Pinpoint the cell where the given text exists, returning its (X, Y) midpoint coordinate. 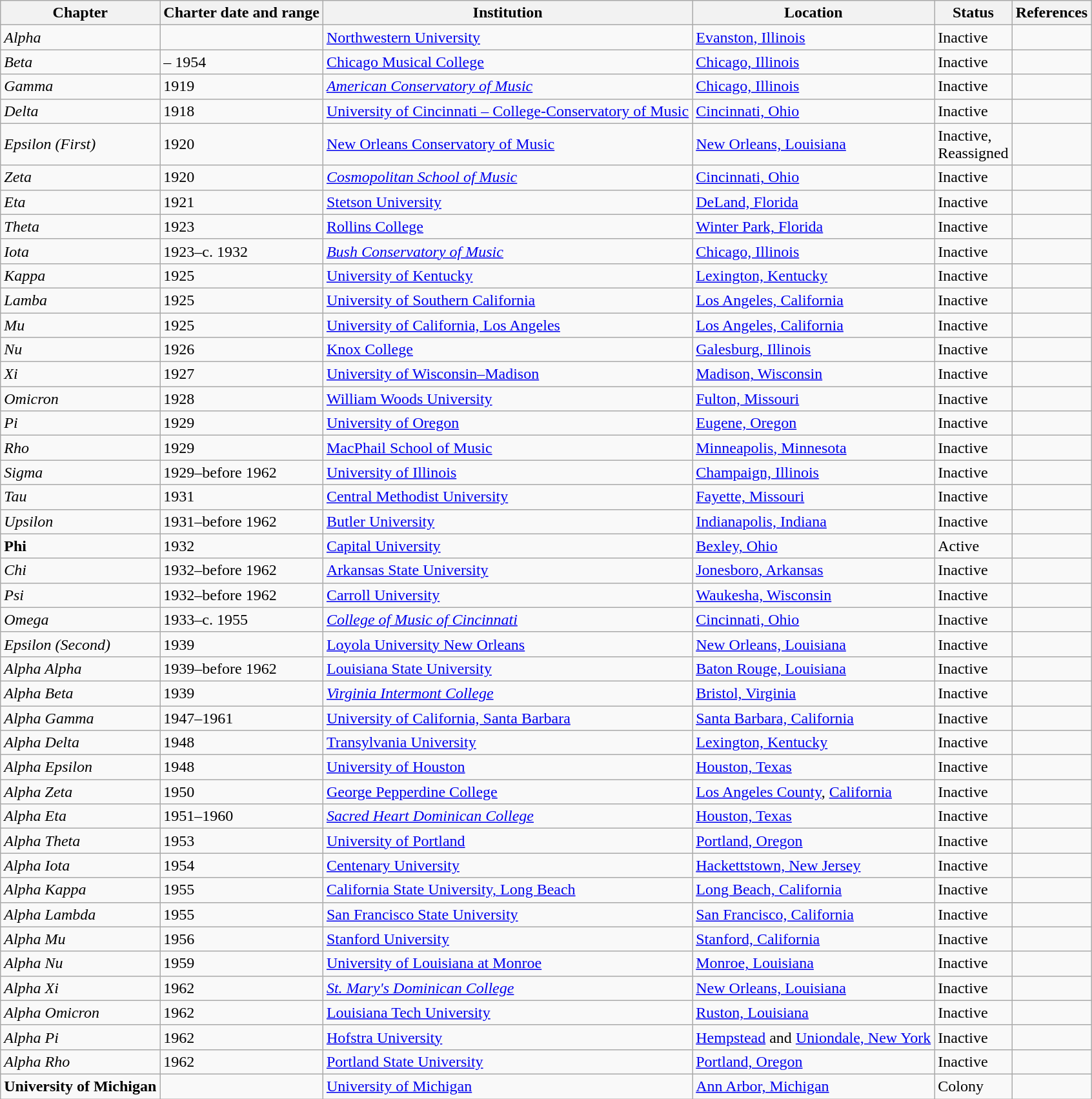
Chicago Musical College (507, 62)
Alpha Gamma (80, 718)
University of Wisconsin–Madison (507, 374)
Bexley, Ohio (813, 546)
1933–c. 1955 (241, 620)
Monroe, Louisiana (813, 963)
Cosmopolitan School of Music (507, 177)
DeLand, Florida (813, 202)
Omicron (80, 399)
Alpha Xi (80, 988)
Sacred Heart Dominican College (507, 816)
Centenary University (507, 865)
Eugene, Oregon (813, 423)
Sigma (80, 472)
1928 (241, 399)
Arkansas State University (507, 570)
1929–before 1962 (241, 472)
New Orleans Conservatory of Music (507, 145)
Status (973, 13)
Alpha Mu (80, 939)
Baton Rouge, Louisiana (813, 669)
University of Louisiana at Monroe (507, 963)
Alpha Beta (80, 693)
References (1052, 13)
Mu (80, 325)
Alpha Kappa (80, 890)
American Conservatory of Music (507, 86)
Charter date and range (241, 13)
Institution (507, 13)
George Pepperdine College (507, 792)
Zeta (80, 177)
Alpha (80, 37)
Alpha Eta (80, 816)
1931 (241, 497)
Champaign, Illinois (813, 472)
1956 (241, 939)
Alpha Nu (80, 963)
University of Illinois (507, 472)
1927 (241, 374)
– 1954 (241, 62)
Hempstead and Uniondale, New York (813, 1037)
Xi (80, 374)
Stanford, California (813, 939)
Transylvania University (507, 743)
University of Portland (507, 841)
Theta (80, 227)
Alpha Zeta (80, 792)
1923 (241, 227)
Stanford University (507, 939)
MacPhail School of Music (507, 448)
1931–before 1962 (241, 521)
Alpha Rho (80, 1062)
Eta (80, 202)
Ruston, Louisiana (813, 1013)
California State University, Long Beach (507, 890)
Alpha Epsilon (80, 767)
College of Music of Cincinnati (507, 620)
1932 (241, 546)
1947–1961 (241, 718)
San Francisco State University (507, 914)
Tau (80, 497)
Loyola University New Orleans (507, 644)
1923–c. 1932 (241, 251)
Minneapolis, Minnesota (813, 448)
Omega (80, 620)
1921 (241, 202)
Alpha Pi (80, 1037)
Lamba (80, 300)
Psi (80, 595)
Rho (80, 448)
Epsilon (First) (80, 145)
Hofstra University (507, 1037)
Alpha Alpha (80, 669)
Kappa (80, 276)
Waukesha, Wisconsin (813, 595)
Iota (80, 251)
San Francisco, California (813, 914)
Stetson University (507, 202)
Bristol, Virginia (813, 693)
Gamma (80, 86)
Upsilon (80, 521)
Los Angeles County, California (813, 792)
1939–before 1962 (241, 669)
Nu (80, 350)
1954 (241, 865)
Alpha Delta (80, 743)
1919 (241, 86)
1918 (241, 111)
William Woods University (507, 399)
Inactive,Reassigned (973, 145)
Virginia Intermont College (507, 693)
Capital University (507, 546)
Phi (80, 546)
University of Cincinnati – College-Conservatory of Music (507, 111)
Evanston, Illinois (813, 37)
Pi (80, 423)
Santa Barbara, California (813, 718)
Ann Arbor, Michigan (813, 1086)
Alpha Theta (80, 841)
Galesburg, Illinois (813, 350)
Winter Park, Florida (813, 227)
Chapter (80, 13)
Chi (80, 570)
1951–1960 (241, 816)
Location (813, 13)
Delta (80, 111)
1950 (241, 792)
University of Southern California (507, 300)
Alpha Iota (80, 865)
Alpha Lambda (80, 914)
Fayette, Missouri (813, 497)
Louisiana State University (507, 669)
St. Mary's Dominican College (507, 988)
Carroll University (507, 595)
Epsilon (Second) (80, 644)
Long Beach, California (813, 890)
Madison, Wisconsin (813, 374)
Hackettstown, New Jersey (813, 865)
University of Oregon (507, 423)
Alpha Omicron (80, 1013)
Jonesboro, Arkansas (813, 570)
Central Methodist University (507, 497)
Butler University (507, 521)
Portland State University (507, 1062)
Beta (80, 62)
Rollins College (507, 227)
Bush Conservatory of Music (507, 251)
University of Houston (507, 767)
Active (973, 546)
University of California, Santa Barbara (507, 718)
1959 (241, 963)
1953 (241, 841)
Indianapolis, Indiana (813, 521)
Knox College (507, 350)
Colony (973, 1086)
Northwestern University (507, 37)
1926 (241, 350)
University of Kentucky (507, 276)
Louisiana Tech University (507, 1013)
Fulton, Missouri (813, 399)
University of California, Los Angeles (507, 325)
